Output the (x, y) coordinate of the center of the cell containing the given text.  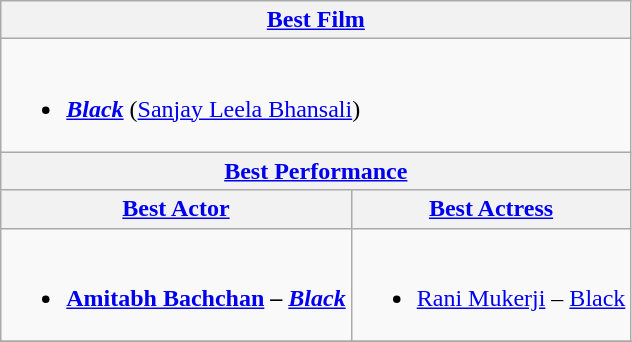
Rani Mukerji – Black (491, 284)
Best Actor (176, 209)
Best Performance (316, 171)
Black (Sanjay Leela Bhansali) (316, 96)
Amitabh Bachchan – Black (176, 284)
Best Actress (491, 209)
Best Film (316, 20)
